Search for the cell housing the specified text and yield its (x, y) center coordinate. 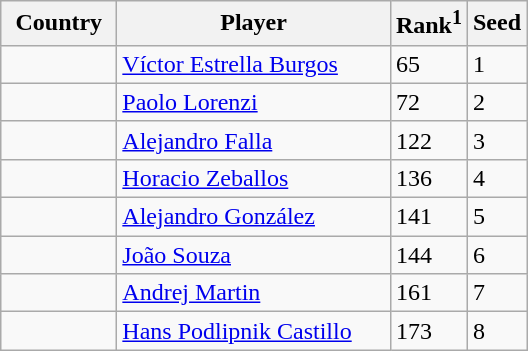
65 (428, 64)
Alejandro González (254, 217)
3 (496, 140)
Country (59, 24)
João Souza (254, 255)
5 (496, 217)
Hans Podlipnik Castillo (254, 331)
6 (496, 255)
1 (496, 64)
Víctor Estrella Burgos (254, 64)
Player (254, 24)
173 (428, 331)
Horacio Zeballos (254, 178)
7 (496, 293)
144 (428, 255)
4 (496, 178)
Paolo Lorenzi (254, 102)
2 (496, 102)
Seed (496, 24)
136 (428, 178)
161 (428, 293)
122 (428, 140)
141 (428, 217)
Andrej Martin (254, 293)
8 (496, 331)
Alejandro Falla (254, 140)
72 (428, 102)
Rank1 (428, 24)
